Detect which cell encompasses the target text, then output its (x, y) center coordinate. 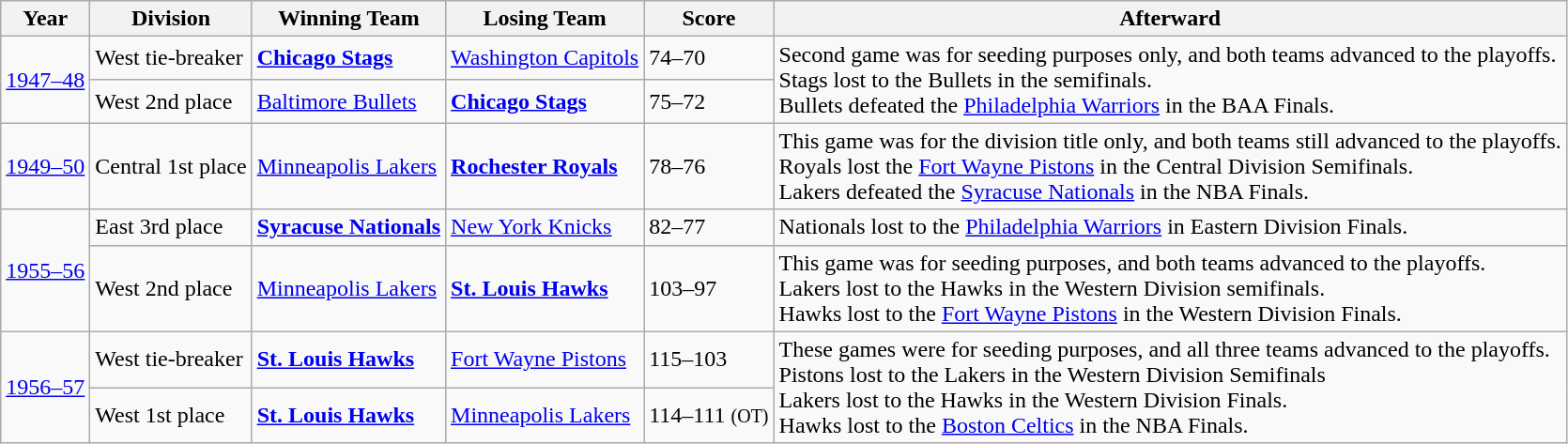
1956–57 (45, 387)
Year (45, 19)
Losing Team (545, 19)
82–77 (709, 227)
1947–48 (45, 80)
1955–56 (45, 270)
114–111 (OT) (709, 416)
West 1st place (171, 416)
103–97 (709, 288)
Washington Capitols (545, 58)
75–72 (709, 101)
Afterward (1170, 19)
Division (171, 19)
1949–50 (45, 166)
74–70 (709, 58)
Central 1st place (171, 166)
Baltimore Bullets (348, 101)
78–76 (709, 166)
Score (709, 19)
Syracuse Nationals (348, 227)
Rochester Royals (545, 166)
Winning Team (348, 19)
New York Knicks (545, 227)
115–103 (709, 360)
Fort Wayne Pistons (545, 360)
East 3rd place (171, 227)
Nationals lost to the Philadelphia Warriors in Eastern Division Finals. (1170, 227)
